Find where the given text appears and provide that cell's center as [X, Y] coordinate. 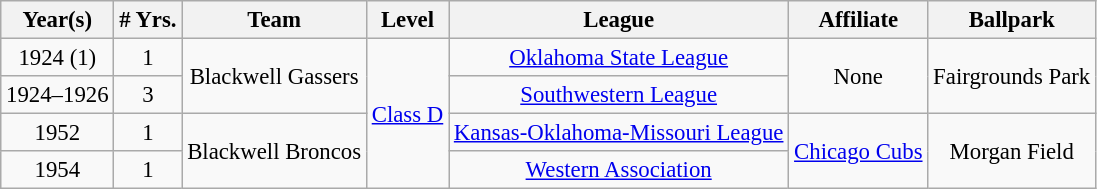
Year(s) [58, 20]
Level [407, 20]
Chicago Cubs [858, 152]
Blackwell Broncos [274, 152]
1924 (1) [58, 58]
1954 [58, 170]
Blackwell Gassers [274, 76]
Fairgrounds Park [1012, 76]
Oklahoma State League [619, 58]
None [858, 76]
1952 [58, 133]
Kansas-Oklahoma-Missouri League [619, 133]
# Yrs. [148, 20]
Southwestern League [619, 95]
Affiliate [858, 20]
3 [148, 95]
Ballpark [1012, 20]
Western Association [619, 170]
1924–1926 [58, 95]
Class D [407, 114]
Morgan Field [1012, 152]
Team [274, 20]
League [619, 20]
